Search for the cell housing the specified text and yield its [x, y] center coordinate. 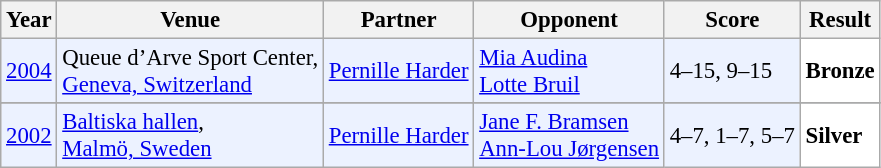
Year [29, 20]
Mia Audina Lotte Bruil [569, 72]
Venue [190, 20]
2004 [29, 72]
Score [732, 20]
Partner [398, 20]
Queue d’Arve Sport Center,Geneva, Switzerland [190, 72]
Result [840, 20]
Baltiska hallen,Malmö, Sweden [190, 136]
Bronze [840, 72]
4–7, 1–7, 5–7 [732, 136]
Silver [840, 136]
4–15, 9–15 [732, 72]
Jane F. Bramsen Ann-Lou Jørgensen [569, 136]
Opponent [569, 20]
2002 [29, 136]
